For the text-containing cell, return its midpoint in [X, Y] coordinate format. 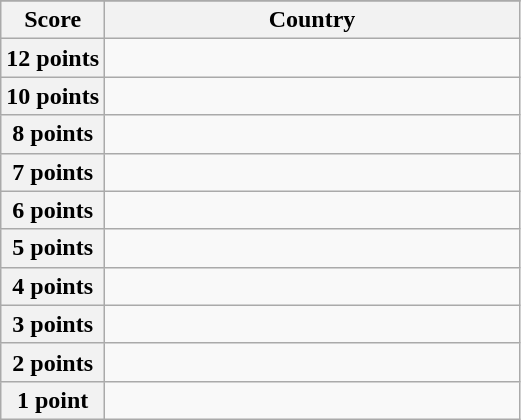
Score [53, 20]
2 points [53, 362]
12 points [53, 58]
5 points [53, 248]
3 points [53, 324]
6 points [53, 210]
7 points [53, 172]
Country [312, 20]
1 point [53, 400]
8 points [53, 134]
10 points [53, 96]
4 points [53, 286]
